Return [X, Y] of the center of cell containing provided text 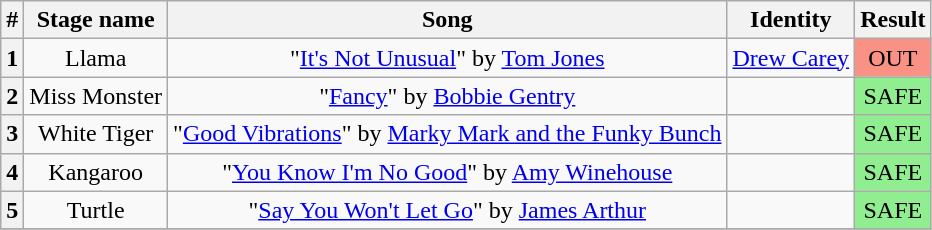
5 [12, 210]
2 [12, 96]
White Tiger [96, 134]
# [12, 20]
Llama [96, 58]
"Fancy" by Bobbie Gentry [448, 96]
3 [12, 134]
4 [12, 172]
Drew Carey [791, 58]
Result [893, 20]
"Say You Won't Let Go" by James Arthur [448, 210]
1 [12, 58]
Kangaroo [96, 172]
Stage name [96, 20]
Miss Monster [96, 96]
"It's Not Unusual" by Tom Jones [448, 58]
OUT [893, 58]
Identity [791, 20]
"You Know I'm No Good" by Amy Winehouse [448, 172]
Song [448, 20]
"Good Vibrations" by Marky Mark and the Funky Bunch [448, 134]
Turtle [96, 210]
